Provide the [X, Y] coordinate of the cell's center where the given text is located.  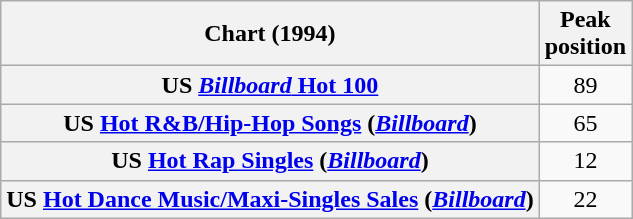
65 [585, 123]
22 [585, 199]
US Hot Dance Music/Maxi-Singles Sales (Billboard) [270, 199]
US Hot R&B/Hip-Hop Songs (Billboard) [270, 123]
89 [585, 85]
12 [585, 161]
US Billboard Hot 100 [270, 85]
Chart (1994) [270, 34]
Peakposition [585, 34]
US Hot Rap Singles (Billboard) [270, 161]
